Return (x, y) of the center of cell containing provided text 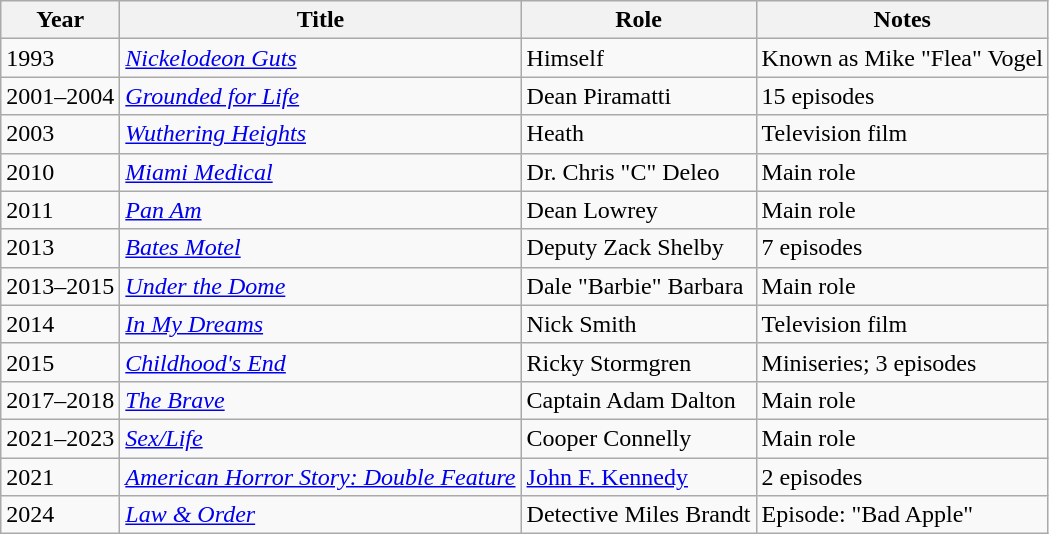
The Brave (320, 400)
Detective Miles Brandt (638, 515)
Miniseries; 3 episodes (902, 362)
Sex/Life (320, 438)
American Horror Story: Double Feature (320, 477)
1993 (60, 58)
Grounded for Life (320, 96)
Nick Smith (638, 324)
Nickelodeon Guts (320, 58)
Ricky Stormgren (638, 362)
Dale "Barbie" Barbara (638, 286)
Dr. Chris "C" Deleo (638, 172)
Heath (638, 134)
Notes (902, 20)
John F. Kennedy (638, 477)
Wuthering Heights (320, 134)
2001–2004 (60, 96)
2003 (60, 134)
15 episodes (902, 96)
2013–2015 (60, 286)
Pan Am (320, 210)
Known as Mike "Flea" Vogel (902, 58)
Episode: "Bad Apple" (902, 515)
Dean Lowrey (638, 210)
Childhood's End (320, 362)
Title (320, 20)
Himself (638, 58)
Cooper Connelly (638, 438)
7 episodes (902, 248)
2013 (60, 248)
Bates Motel (320, 248)
2021–2023 (60, 438)
2 episodes (902, 477)
2017–2018 (60, 400)
2010 (60, 172)
Dean Piramatti (638, 96)
Under the Dome (320, 286)
Role (638, 20)
In My Dreams (320, 324)
Captain Adam Dalton (638, 400)
Year (60, 20)
Miami Medical (320, 172)
2011 (60, 210)
Deputy Zack Shelby (638, 248)
2014 (60, 324)
Law & Order (320, 515)
2021 (60, 477)
2024 (60, 515)
2015 (60, 362)
